Search for the cell housing the specified text and yield its (X, Y) center coordinate. 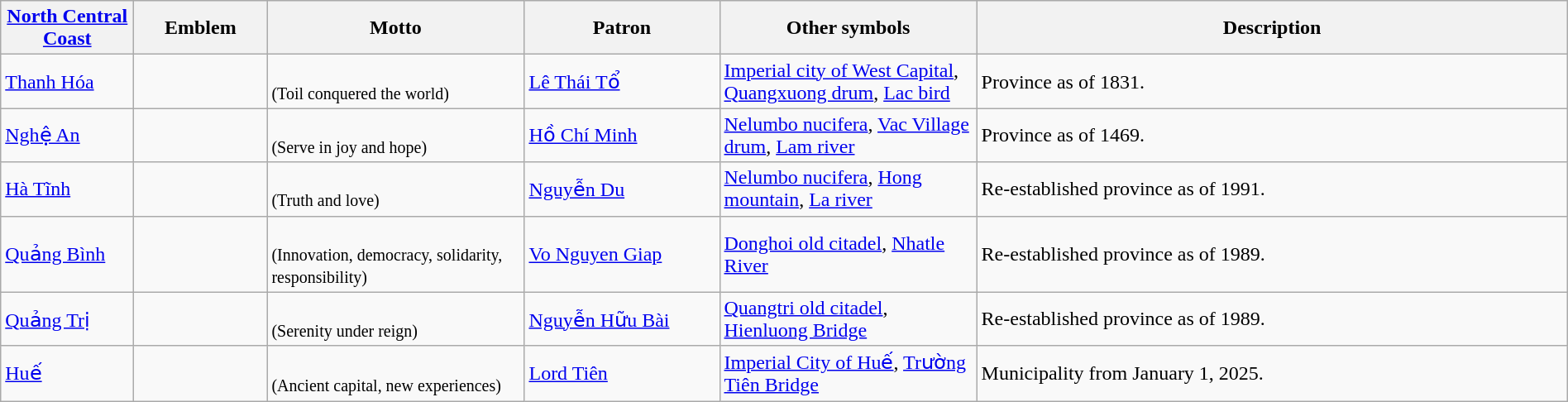
(Innovation, democracy, solidarity, responsibility) (395, 254)
(Serve in joy and hope) (395, 136)
Re-established province as of 1991. (1272, 189)
Imperial City of Huế, Trường Tiên Bridge (849, 374)
Nguyễn Du (622, 189)
Nelumbo nucifera, Vac Village drum, Lam river (849, 136)
Province as of 1469. (1272, 136)
Quangtri old citadel, Hienluong Bridge (849, 319)
Province as of 1831. (1272, 81)
Hà Tĩnh (68, 189)
Description (1272, 28)
Vo Nguyen Giap (622, 254)
Nghệ An (68, 136)
Donghoi old citadel, Nhatle River (849, 254)
Lê Thái Tổ (622, 81)
Imperial city of West Capital, Quangxuong drum, Lac bird (849, 81)
(Truth and love) (395, 189)
Lord Tiên (622, 374)
(Toil conquered the world) (395, 81)
Motto (395, 28)
Nelumbo nucifera, Hong mountain, La river (849, 189)
(Serenity under reign) (395, 319)
Nguyễn Hữu Bài (622, 319)
(Ancient capital, new experiences) (395, 374)
Quảng Trị (68, 319)
Hồ Chí Minh (622, 136)
Patron (622, 28)
Municipality from January 1, 2025. (1272, 374)
Emblem (200, 28)
Quảng Bình (68, 254)
Other symbols (849, 28)
Huế (68, 374)
North Central Coast (68, 28)
Thanh Hóa (68, 81)
